Extract the [x, y] coordinate from the center of the cell holding the provided text.  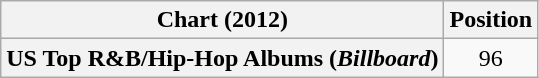
US Top R&B/Hip-Hop Albums (Billboard) [222, 58]
96 [491, 58]
Position [491, 20]
Chart (2012) [222, 20]
